Identify which cell holds the provided text, then report its [X, Y] central coordinate. 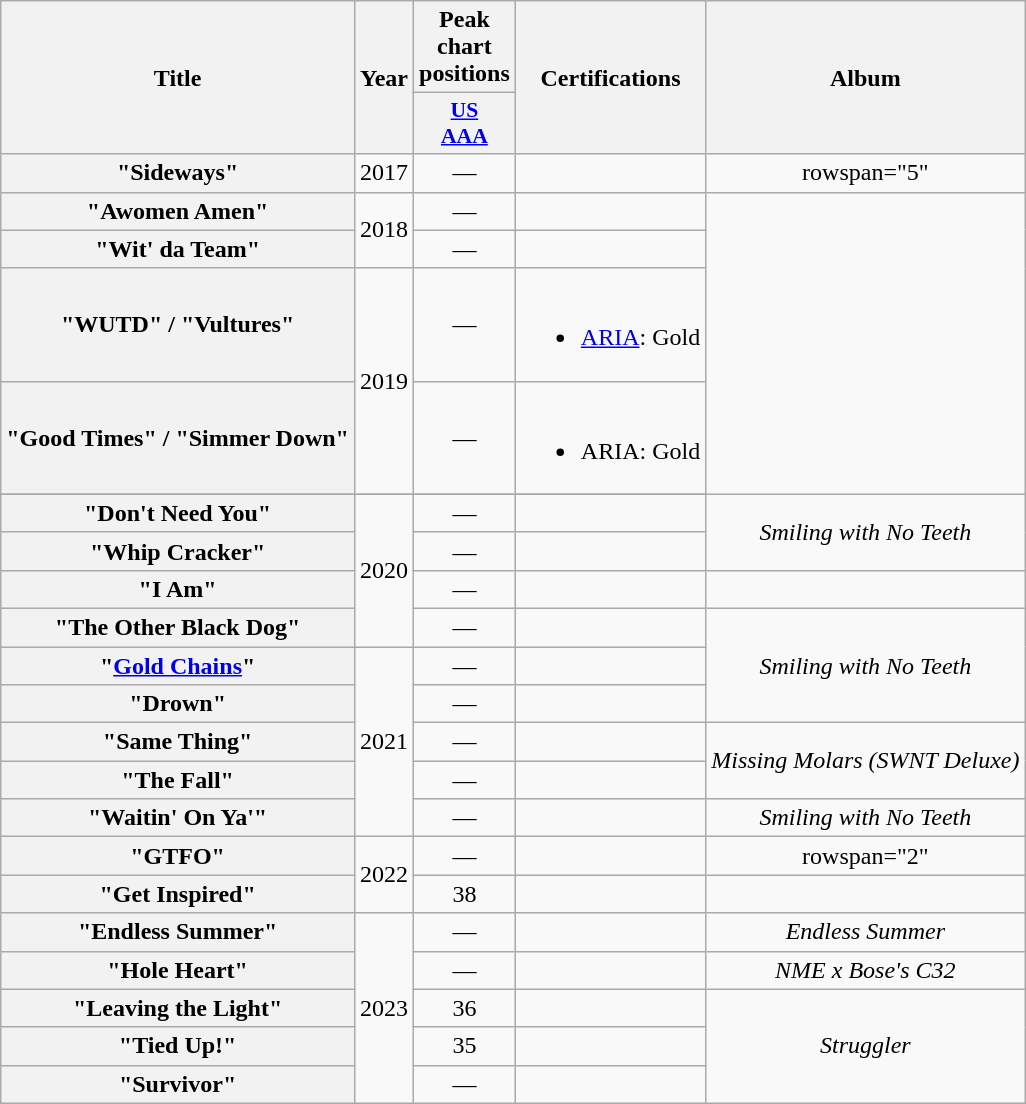
Struggler [866, 1046]
35 [465, 1046]
"WUTD" / "Vultures" [178, 324]
"Endless Summer" [178, 932]
38 [465, 894]
2022 [384, 875]
2021 [384, 741]
Title [178, 78]
"Survivor" [178, 1084]
"GTFO" [178, 856]
"Same Thing" [178, 742]
"Hole Heart" [178, 970]
"The Fall" [178, 780]
"Drown" [178, 704]
Album [866, 78]
"I Am" [178, 589]
"Don't Need You" [178, 513]
Peak chart positions [465, 47]
Endless Summer [866, 932]
"Waitin' On Ya'" [178, 818]
"Leaving the Light" [178, 1008]
"The Other Black Dog" [178, 627]
NME x Bose's C32 [866, 970]
USAAA [465, 124]
"Good Times" / "Simmer Down" [178, 438]
"Gold Chains" [178, 665]
Missing Molars (SWNT Deluxe) [866, 761]
Certifications [610, 78]
2023 [384, 1008]
2020 [384, 570]
2019 [384, 381]
rowspan="5" [866, 173]
2018 [384, 230]
"Whip Cracker" [178, 551]
"Sideways" [178, 173]
"Awomen Amen" [178, 211]
Year [384, 78]
"Tied Up!" [178, 1046]
36 [465, 1008]
"Wit' da Team" [178, 249]
"Get Inspired" [178, 894]
2017 [384, 173]
rowspan="2" [866, 856]
